Determine the [x, y] coordinate at the center of the cell enclosing the given text.  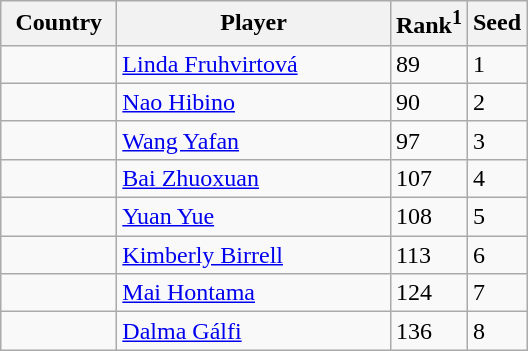
Mai Hontama [254, 293]
108 [428, 217]
90 [428, 102]
136 [428, 331]
113 [428, 255]
4 [496, 178]
1 [496, 64]
Seed [496, 24]
Country [59, 24]
8 [496, 331]
5 [496, 217]
97 [428, 140]
Linda Fruhvirtová [254, 64]
89 [428, 64]
Yuan Yue [254, 217]
7 [496, 293]
Kimberly Birrell [254, 255]
Rank1 [428, 24]
Bai Zhuoxuan [254, 178]
Dalma Gálfi [254, 331]
124 [428, 293]
3 [496, 140]
Nao Hibino [254, 102]
2 [496, 102]
6 [496, 255]
Wang Yafan [254, 140]
Player [254, 24]
107 [428, 178]
